For the text-containing cell, return its midpoint in [x, y] coordinate format. 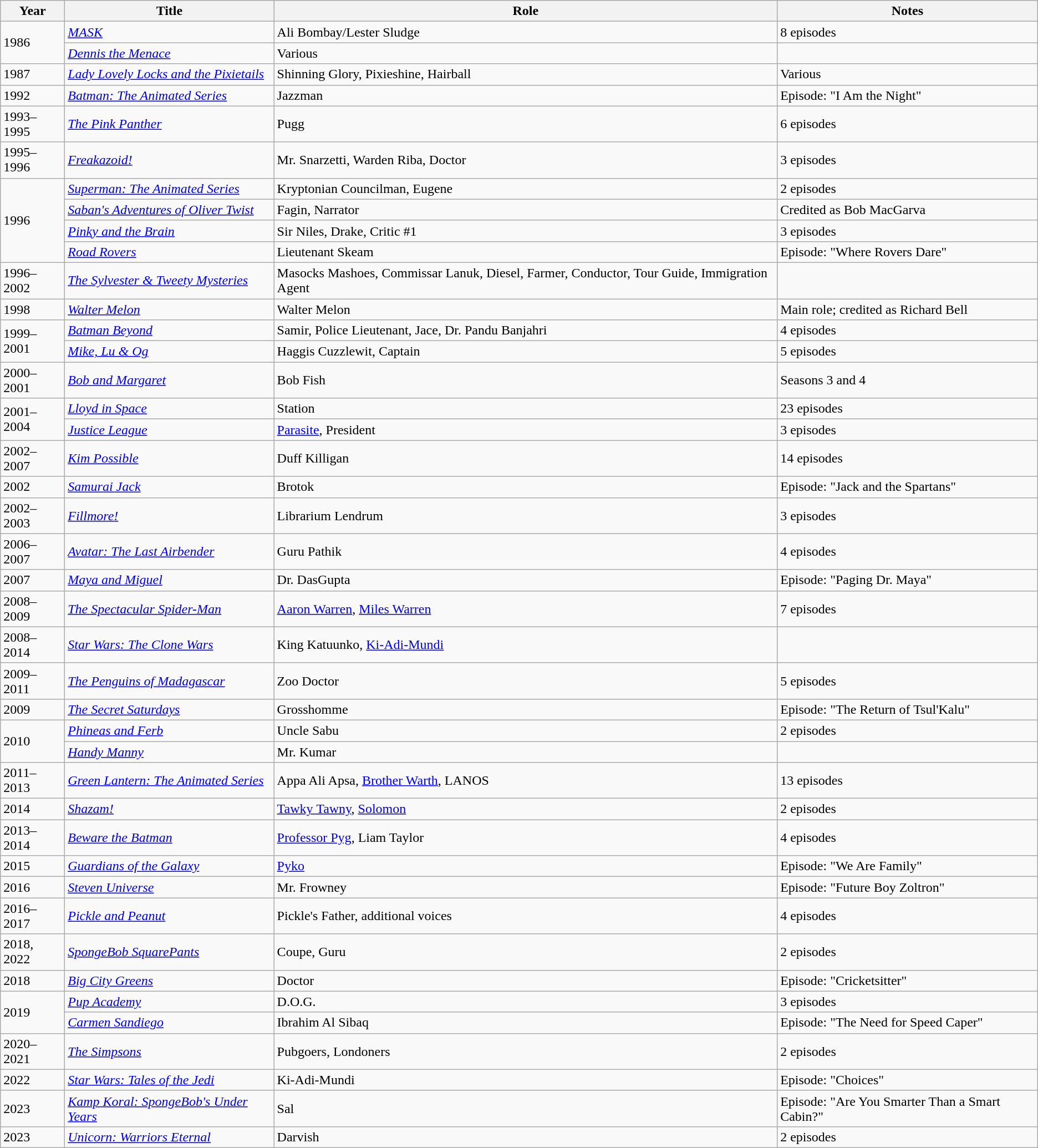
2007 [33, 580]
2015 [33, 866]
2000–2001 [33, 380]
Lieutenant Skeam [526, 252]
2020–2021 [33, 1052]
13 episodes [908, 781]
Pubgoers, Londoners [526, 1052]
Mike, Lu & Og [170, 352]
Year [33, 11]
Episode: "The Need for Speed Caper" [908, 1023]
Episode: "Jack and the Spartans" [908, 487]
Episode: "Future Boy Zoltron" [908, 887]
Professor Pyg, Liam Taylor [526, 837]
14 episodes [908, 458]
1999–2001 [33, 341]
Doctor [526, 981]
2019 [33, 1012]
Pup Academy [170, 1002]
Steven Universe [170, 887]
Guardians of the Galaxy [170, 866]
The Secret Saturdays [170, 709]
The Sylvester & Tweety Mysteries [170, 281]
8 episodes [908, 32]
Mr. Snarzetti, Warden Riba, Doctor [526, 160]
Ali Bombay/Lester Sludge [526, 32]
Uncle Sabu [526, 730]
The Penguins of Madagascar [170, 681]
2006–2007 [33, 551]
Station [526, 409]
Mr. Frowney [526, 887]
2022 [33, 1080]
2013–2014 [33, 837]
Fagin, Narrator [526, 210]
Grosshomme [526, 709]
Librarium Lendrum [526, 516]
Pickle and Peanut [170, 916]
Episode: "Where Rovers Dare" [908, 252]
Pickle's Father, additional voices [526, 916]
Pinky and the Brain [170, 231]
The Pink Panther [170, 124]
2009 [33, 709]
Pugg [526, 124]
Masocks Mashoes, Commissar Lanuk, Diesel, Farmer, Conductor, Tour Guide, Immigration Agent [526, 281]
Appa Ali Apsa, Brother Warth, LANOS [526, 781]
Episode: "Paging Dr. Maya" [908, 580]
Episode: "We Are Family" [908, 866]
Credited as Bob MacGarva [908, 210]
1995–1996 [33, 160]
MASK [170, 32]
Coupe, Guru [526, 952]
Beware the Batman [170, 837]
2016–2017 [33, 916]
Episode: "The Return of Tsul'Kalu" [908, 709]
Star Wars: Tales of the Jedi [170, 1080]
1996–2002 [33, 281]
Sir Niles, Drake, Critic #1 [526, 231]
23 episodes [908, 409]
Episode: "I Am the Night" [908, 95]
Aaron Warren, Miles Warren [526, 609]
1996 [33, 220]
Samurai Jack [170, 487]
Ki-Adi-Mundi [526, 1080]
The Spectacular Spider-Man [170, 609]
Green Lantern: The Animated Series [170, 781]
Episode: "Are You Smarter Than a Smart Cabin?" [908, 1108]
Shinning Glory, Pixieshine, Hairball [526, 74]
Tawky Tawny, Solomon [526, 809]
2009–2011 [33, 681]
SpongeBob SquarePants [170, 952]
Fillmore! [170, 516]
Lady Lovely Locks and the Pixietails [170, 74]
Mr. Kumar [526, 751]
Duff Killigan [526, 458]
Darvish [526, 1137]
2016 [33, 887]
1992 [33, 95]
2002–2003 [33, 516]
2010 [33, 741]
Phineas and Ferb [170, 730]
Title [170, 11]
Haggis Cuzzlewit, Captain [526, 352]
1998 [33, 309]
Dennis the Menace [170, 53]
Role [526, 11]
2001–2004 [33, 419]
Carmen Sandiego [170, 1023]
Kim Possible [170, 458]
1986 [33, 43]
Bob and Margaret [170, 380]
Dr. DasGupta [526, 580]
Parasite, President [526, 430]
2018 [33, 981]
Notes [908, 11]
Bob Fish [526, 380]
Main role; credited as Richard Bell [908, 309]
1987 [33, 74]
Seasons 3 and 4 [908, 380]
Unicorn: Warriors Eternal [170, 1137]
Saban's Adventures of Oliver Twist [170, 210]
Episode: "Choices" [908, 1080]
7 episodes [908, 609]
D.O.G. [526, 1002]
Guru Pathik [526, 551]
The Simpsons [170, 1052]
Episode: "Cricketsitter" [908, 981]
Lloyd in Space [170, 409]
Freakazoid! [170, 160]
Zoo Doctor [526, 681]
2011–2013 [33, 781]
Kamp Koral: SpongeBob's Under Years [170, 1108]
1993–1995 [33, 124]
Sal [526, 1108]
Road Rovers [170, 252]
2002–2007 [33, 458]
Samir, Police Lieutenant, Jace, Dr. Pandu Banjahri [526, 331]
Shazam! [170, 809]
Kryptonian Councilman, Eugene [526, 189]
Batman: The Animated Series [170, 95]
6 episodes [908, 124]
2008–2014 [33, 644]
Handy Manny [170, 751]
2002 [33, 487]
2008–2009 [33, 609]
Justice League [170, 430]
King Katuunko, Ki-Adi-Mundi [526, 644]
Star Wars: The Clone Wars [170, 644]
Big City Greens [170, 981]
Maya and Miguel [170, 580]
2018, 2022 [33, 952]
Ibrahim Al Sibaq [526, 1023]
Superman: The Animated Series [170, 189]
Avatar: The Last Airbender [170, 551]
Brotok [526, 487]
2014 [33, 809]
Pyko [526, 866]
Jazzman [526, 95]
Batman Beyond [170, 331]
